Provide the (X, Y) coordinate of the cell's center where the given text is located.  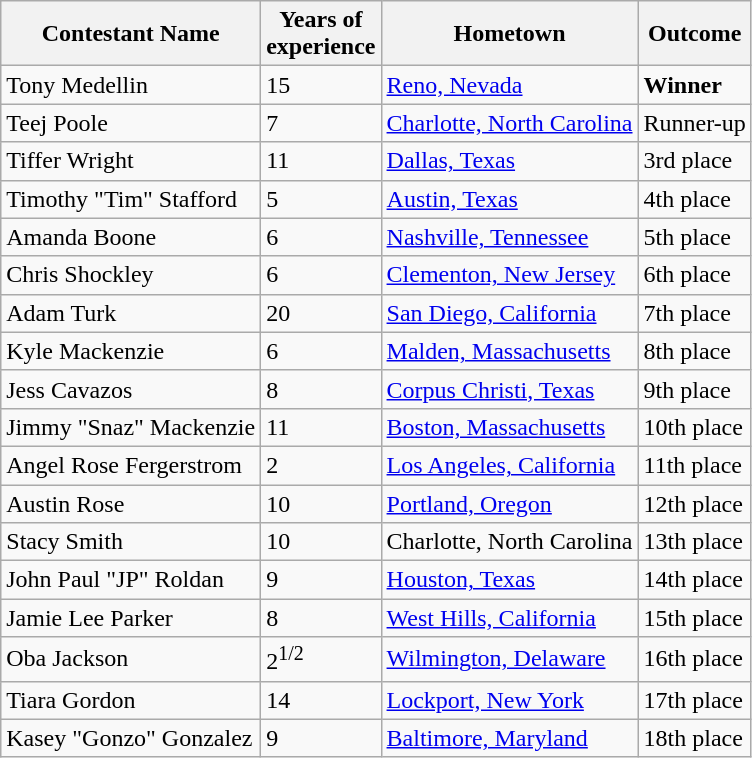
Stacy Smith (131, 542)
Austin, Texas (510, 199)
Baltimore, Maryland (510, 738)
5th place (694, 237)
Timothy "Tim" Stafford (131, 199)
Portland, Oregon (510, 503)
10th place (694, 427)
West Hills, California (510, 618)
Jamie Lee Parker (131, 618)
8th place (694, 351)
Nashville, Tennessee (510, 237)
Malden, Massachusetts (510, 351)
17th place (694, 700)
Corpus Christi, Texas (510, 389)
7 (321, 123)
Dallas, Texas (510, 161)
Oba Jackson (131, 660)
7th place (694, 313)
Runner-up (694, 123)
Chris Shockley (131, 275)
Lockport, New York (510, 700)
Austin Rose (131, 503)
Contestant Name (131, 34)
Hometown (510, 34)
13th place (694, 542)
Kasey "Gonzo" Gonzalez (131, 738)
3rd place (694, 161)
Angel Rose Fergerstrom (131, 465)
Jess Cavazos (131, 389)
15th place (694, 618)
San Diego, California (510, 313)
5 (321, 199)
2 (321, 465)
14 (321, 700)
21/2 (321, 660)
6th place (694, 275)
Years ofexperience (321, 34)
Tony Medellin (131, 85)
John Paul "JP" Roldan (131, 580)
Clementon, New Jersey (510, 275)
15 (321, 85)
Amanda Boone (131, 237)
12th place (694, 503)
9th place (694, 389)
11th place (694, 465)
Tiara Gordon (131, 700)
Tiffer Wright (131, 161)
Adam Turk (131, 313)
Wilmington, Delaware (510, 660)
Jimmy "Snaz" Mackenzie (131, 427)
18th place (694, 738)
Outcome (694, 34)
Winner (694, 85)
Los Angeles, California (510, 465)
Kyle Mackenzie (131, 351)
Boston, Massachusetts (510, 427)
14th place (694, 580)
Reno, Nevada (510, 85)
20 (321, 313)
4th place (694, 199)
16th place (694, 660)
Teej Poole (131, 123)
Houston, Texas (510, 580)
